Search for the cell housing the specified text and yield its [x, y] center coordinate. 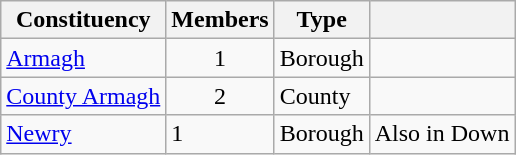
Type [322, 20]
County Armagh [84, 96]
Newry [84, 134]
County [322, 96]
Armagh [84, 58]
Also in Down [442, 134]
Members [220, 20]
Constituency [84, 20]
2 [220, 96]
